Locate the cell with the specified text and output its [X, Y] center coordinate. 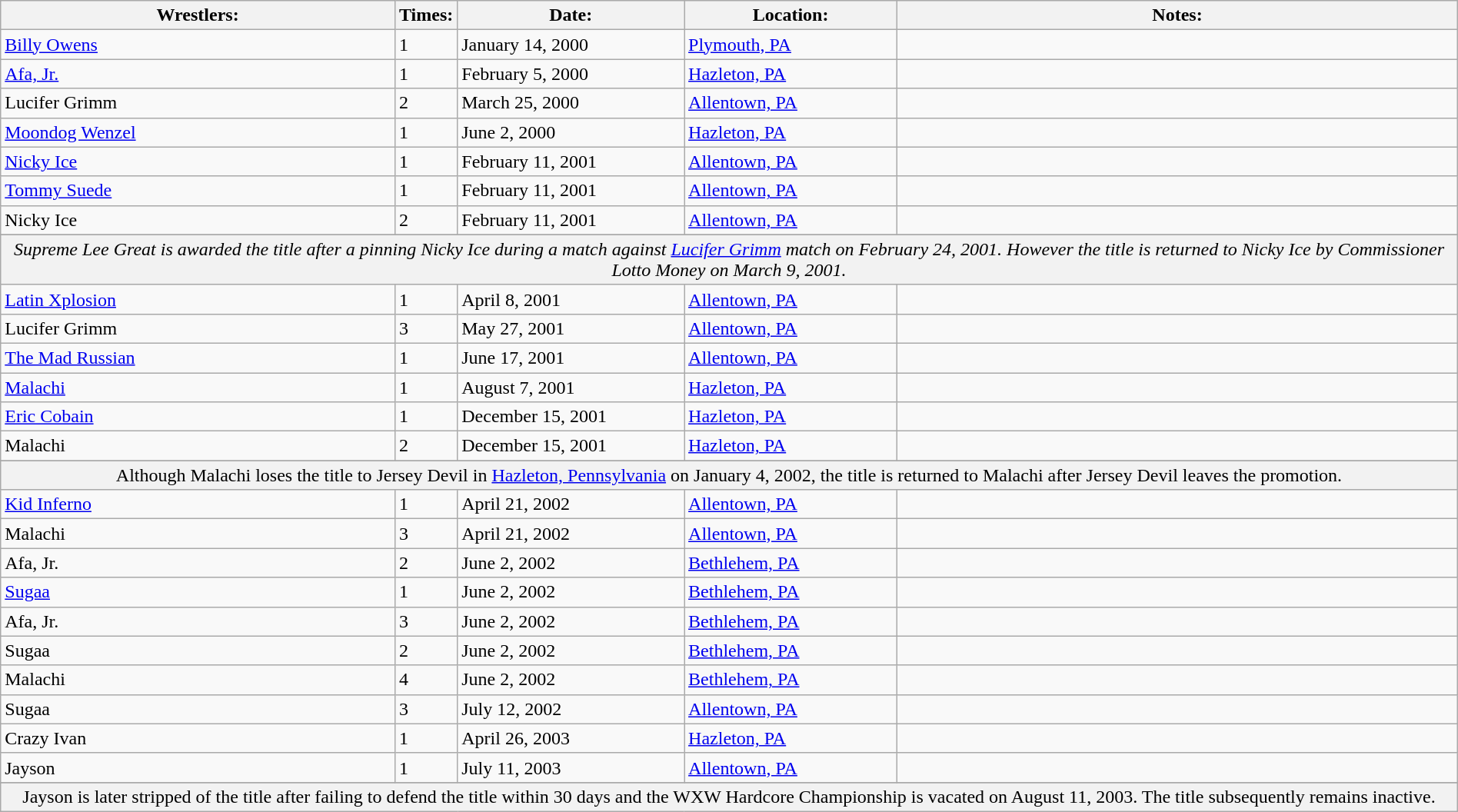
June 2, 2000 [571, 132]
Wrestlers: [198, 15]
Tommy Suede [198, 191]
Kid Inferno [198, 504]
Crazy Ivan [198, 738]
4 [426, 680]
Moondog Wenzel [198, 132]
April 8, 2001 [571, 299]
August 7, 2001 [571, 387]
Jayson [198, 767]
Latin Xplosion [198, 299]
Notes: [1178, 15]
Location: [791, 15]
June 17, 2001 [571, 358]
May 27, 2001 [571, 328]
Times: [426, 15]
July 12, 2002 [571, 709]
February 5, 2000 [571, 74]
Eric Cobain [198, 417]
Date: [571, 15]
Plymouth, PA [791, 45]
January 14, 2000 [571, 45]
The Mad Russian [198, 358]
April 26, 2003 [571, 738]
March 25, 2000 [571, 103]
Billy Owens [198, 45]
July 11, 2003 [571, 767]
